For the text-containing cell, return its midpoint in (x, y) coordinate format. 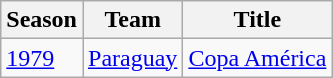
Team (132, 20)
Copa América (258, 58)
Season (42, 20)
Paraguay (132, 58)
1979 (42, 58)
Title (258, 20)
